Return [x, y] of the center of cell containing provided text 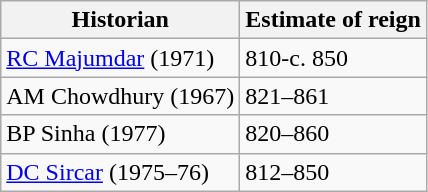
812–850 [334, 172]
BP Sinha (1977) [120, 134]
Historian [120, 20]
Estimate of reign [334, 20]
RC Majumdar (1971) [120, 58]
AM Chowdhury (1967) [120, 96]
810-c. 850 [334, 58]
821–861 [334, 96]
DC Sircar (1975–76) [120, 172]
820–860 [334, 134]
